Return the (x, y) coordinate for the center point of the cell that contains the specified text.  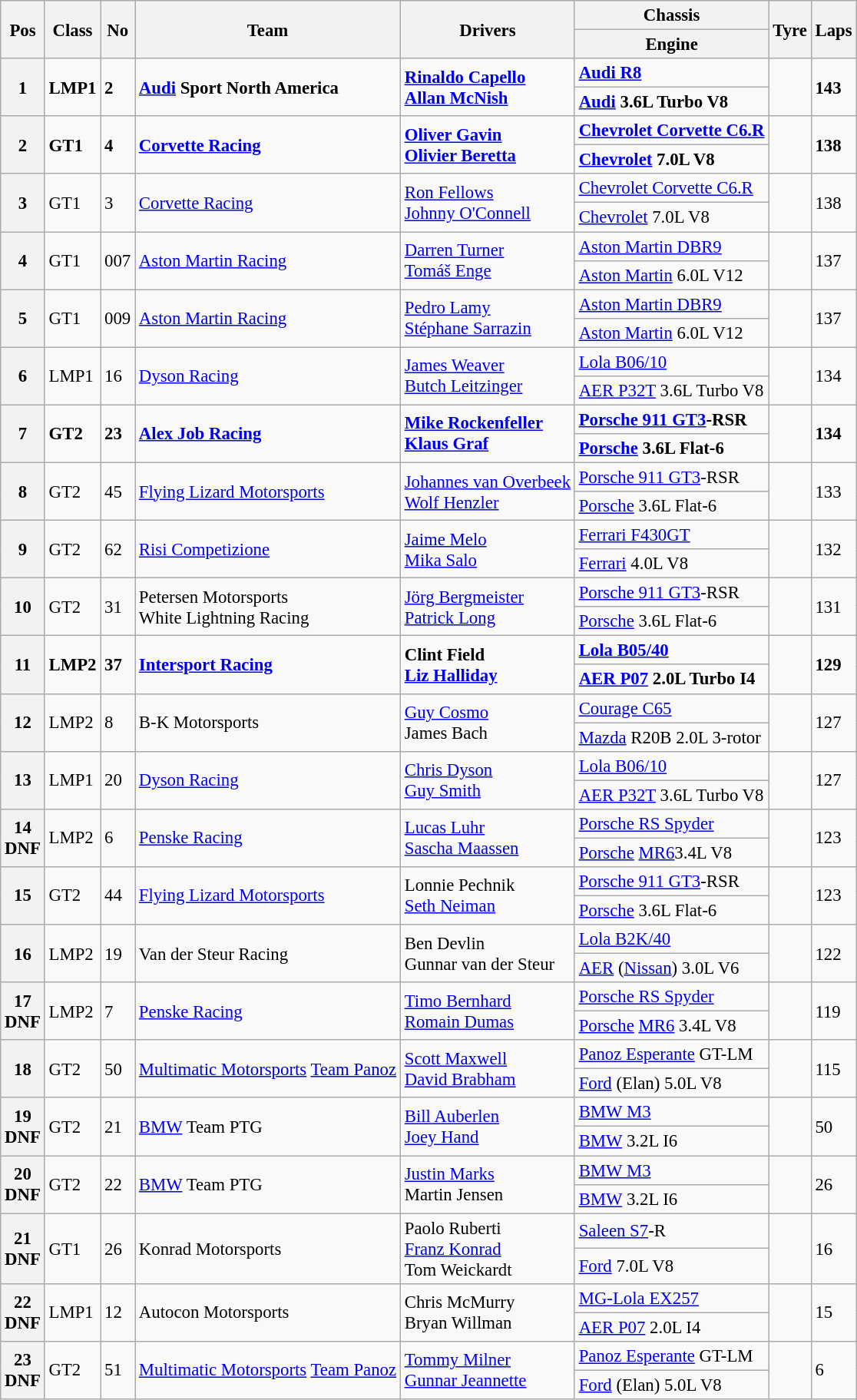
Audi Sport North America (268, 88)
133 (834, 491)
Guy Cosmo James Bach (487, 722)
Ben Devlin Gunnar van der Steur (487, 954)
62 (118, 550)
Darren Turner Tomáš Enge (487, 261)
45 (118, 491)
Alex Job Racing (268, 433)
19 (118, 954)
Audi 3.6L Turbo V8 (671, 102)
Mike Rockenfeller Klaus Graf (487, 433)
Team (268, 29)
Laps (834, 29)
Ferrari F430GT (671, 535)
007 (118, 261)
13 (23, 780)
Chassis (671, 15)
Clint Field Liz Halliday (487, 665)
Ferrari 4.0L V8 (671, 564)
1 (23, 88)
Porsche MR6 3.4L V8 (671, 1026)
Scott Maxwell David Brabham (487, 1069)
22DNF (23, 1312)
Tommy Milner Gunnar Jeannette (487, 1370)
Intersport Racing (268, 665)
Rinaldo Capello Allan McNish (487, 88)
122 (834, 954)
Pos (23, 29)
119 (834, 1011)
11 (23, 665)
22 (118, 1184)
Johannes van Overbeek Wolf Henzler (487, 491)
Courage C65 (671, 708)
23DNF (23, 1370)
51 (118, 1370)
19DNF (23, 1127)
Saleen S7-R (671, 1231)
31 (118, 607)
Tyre (789, 29)
Paolo Ruberti Franz Konrad Tom Weickardt (487, 1249)
Bill Auberlen Joey Hand (487, 1127)
Jaime Melo Mika Salo (487, 550)
AER P07 2.0L Turbo I4 (671, 680)
Lonnie Pechnik Seth Neiman (487, 895)
AER P07 2.0L I4 (671, 1327)
21 (118, 1127)
18 (23, 1069)
131 (834, 607)
143 (834, 88)
Lola B05/40 (671, 650)
44 (118, 895)
Autocon Motorsports (268, 1312)
Chris Dyson Guy Smith (487, 780)
129 (834, 665)
No (118, 29)
17DNF (23, 1011)
Porsche MR63.4L V8 (671, 852)
132 (834, 550)
Chris McMurry Bryan Willman (487, 1312)
Ron Fellows Johnny O'Connell (487, 203)
Van der Steur Racing (268, 954)
Konrad Motorsports (268, 1249)
AER (Nissan) 3.0L V6 (671, 968)
Lucas Luhr Sascha Maassen (487, 839)
Jörg Bergmeister Patrick Long (487, 607)
MG-Lola EX257 (671, 1298)
37 (118, 665)
115 (834, 1069)
14DNF (23, 839)
Drivers (487, 29)
Lola B2K/40 (671, 939)
Timo Bernhard Romain Dumas (487, 1011)
Risi Competizione (268, 550)
Ford 7.0L V8 (671, 1266)
Pedro Lamy Stéphane Sarrazin (487, 318)
5 (23, 318)
Engine (671, 45)
Class (72, 29)
Oliver Gavin Olivier Beretta (487, 144)
Mazda R20B 2.0L 3-rotor (671, 737)
9 (23, 550)
20DNF (23, 1184)
23 (118, 433)
Justin Marks Martin Jensen (487, 1184)
21DNF (23, 1249)
009 (118, 318)
James Weaver Butch Leitzinger (487, 376)
10 (23, 607)
Audi R8 (671, 73)
Petersen Motorsports White Lightning Racing (268, 607)
B-K Motorsports (268, 722)
20 (118, 780)
